For the text-containing cell, return its midpoint in [x, y] coordinate format. 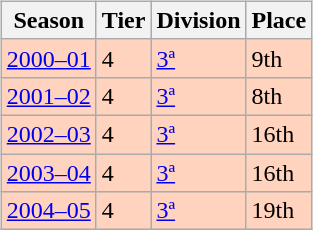
2003–04 [48, 173]
19th [279, 211]
Place [279, 20]
2004–05 [48, 211]
2002–03 [48, 134]
8th [279, 96]
Tier [124, 20]
2001–02 [48, 96]
9th [279, 58]
2000–01 [48, 58]
Season [48, 20]
Division [198, 20]
